Return (x, y) of the center of cell containing provided text 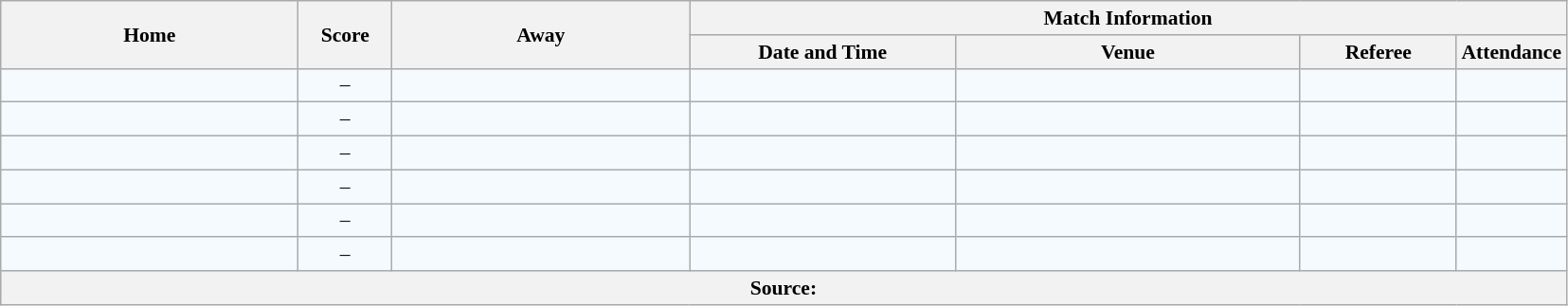
Referee (1378, 52)
Attendance (1511, 52)
Venue (1128, 52)
Score (345, 34)
Away (541, 34)
Home (150, 34)
Match Information (1127, 18)
Source: (784, 288)
Date and Time (822, 52)
